Extract the (x, y) coordinate from the center of the cell holding the provided text.  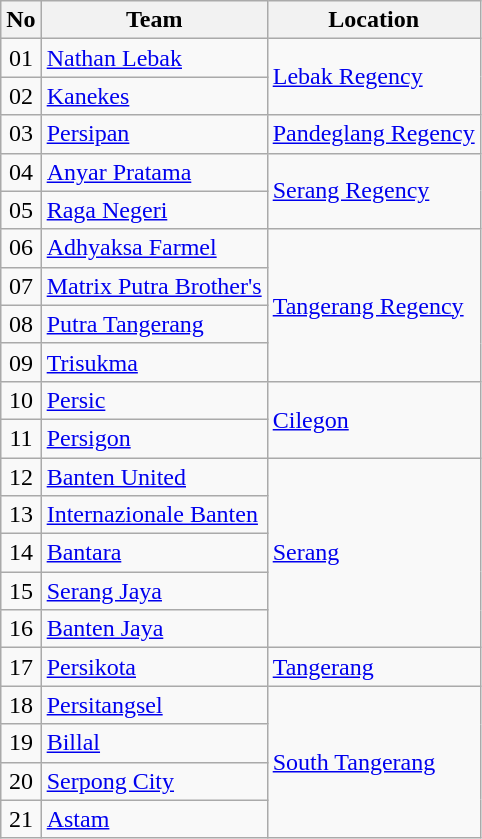
Lebak Regency (374, 77)
Matrix Putra Brother's (154, 286)
Banten United (154, 477)
Internazionale Banten (154, 515)
05 (21, 210)
Team (154, 20)
Adhyaksa Farmel (154, 248)
03 (21, 134)
12 (21, 477)
09 (21, 362)
14 (21, 553)
South Tangerang (374, 762)
Serang Regency (374, 191)
Kanekes (154, 96)
Serang Jaya (154, 591)
Raga Negeri (154, 210)
Tangerang Regency (374, 305)
Banten Jaya (154, 629)
06 (21, 248)
Tangerang (374, 667)
21 (21, 819)
Persikota (154, 667)
18 (21, 705)
Astam (154, 819)
Cilegon (374, 419)
08 (21, 324)
Serpong City (154, 781)
17 (21, 667)
Location (374, 20)
04 (21, 172)
Putra Tangerang (154, 324)
Persic (154, 400)
01 (21, 58)
15 (21, 591)
11 (21, 438)
Billal (154, 743)
13 (21, 515)
Persitangsel (154, 705)
Persipan (154, 134)
02 (21, 96)
10 (21, 400)
20 (21, 781)
Nathan Lebak (154, 58)
Serang (374, 553)
16 (21, 629)
Trisukma (154, 362)
No (21, 20)
07 (21, 286)
19 (21, 743)
Anyar Pratama (154, 172)
Bantara (154, 553)
Pandeglang Regency (374, 134)
Persigon (154, 438)
